Scan for the cell matching the given text and deliver its (X, Y) coordinate at center. 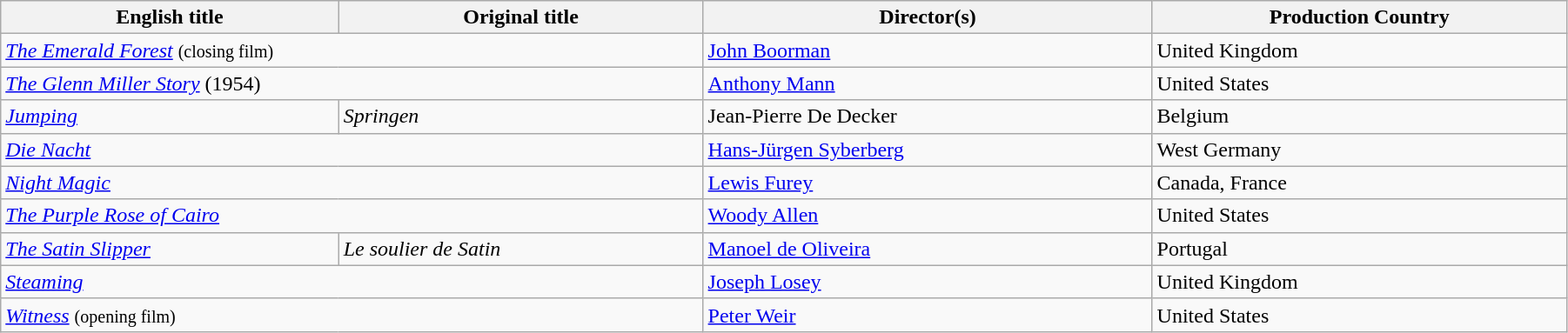
Springen (520, 117)
Canada, France (1359, 183)
Die Nacht (352, 150)
Steaming (352, 282)
Belgium (1359, 117)
Peter Weir (928, 315)
West Germany (1359, 150)
Portugal (1359, 249)
The Purple Rose of Cairo (352, 216)
Anthony Mann (928, 83)
The Emerald Forest (closing film) (352, 50)
English title (170, 17)
Witness (opening film) (352, 315)
The Glenn Miller Story (1954) (352, 83)
Hans-Jürgen Syberberg (928, 150)
Jean-Pierre De Decker (928, 117)
Joseph Losey (928, 282)
Le soulier de Satin (520, 249)
The Satin Slipper (170, 249)
Night Magic (352, 183)
Director(s) (928, 17)
Jumping (170, 117)
John Boorman (928, 50)
Original title (520, 17)
Lewis Furey (928, 183)
Production Country (1359, 17)
Manoel de Oliveira (928, 249)
Woody Allen (928, 216)
